Locate the cell with the specified text and output its [x, y] center coordinate. 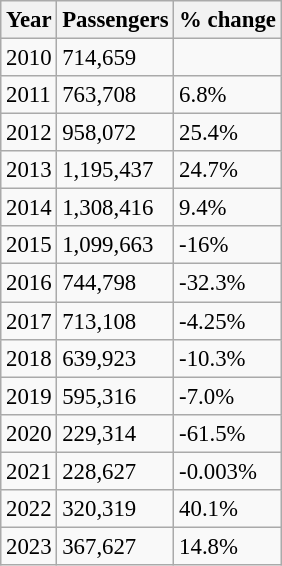
2023 [29, 546]
595,316 [116, 396]
958,072 [116, 133]
9.4% [228, 208]
228,627 [116, 471]
714,659 [116, 58]
40.1% [228, 509]
2020 [29, 433]
-10.3% [228, 358]
25.4% [228, 133]
2014 [29, 208]
713,108 [116, 321]
744,798 [116, 283]
2019 [29, 396]
1,308,416 [116, 208]
1,099,663 [116, 245]
639,923 [116, 358]
-4.25% [228, 321]
320,319 [116, 509]
2011 [29, 95]
2010 [29, 58]
2022 [29, 509]
14.8% [228, 546]
24.7% [228, 170]
-0.003% [228, 471]
-61.5% [228, 433]
-32.3% [228, 283]
229,314 [116, 433]
-7.0% [228, 396]
2015 [29, 245]
1,195,437 [116, 170]
763,708 [116, 95]
Passengers [116, 20]
Year [29, 20]
2016 [29, 283]
2018 [29, 358]
2017 [29, 321]
-16% [228, 245]
367,627 [116, 546]
% change [228, 20]
6.8% [228, 95]
2012 [29, 133]
2021 [29, 471]
2013 [29, 170]
